Search for the cell housing the specified text and yield its [X, Y] center coordinate. 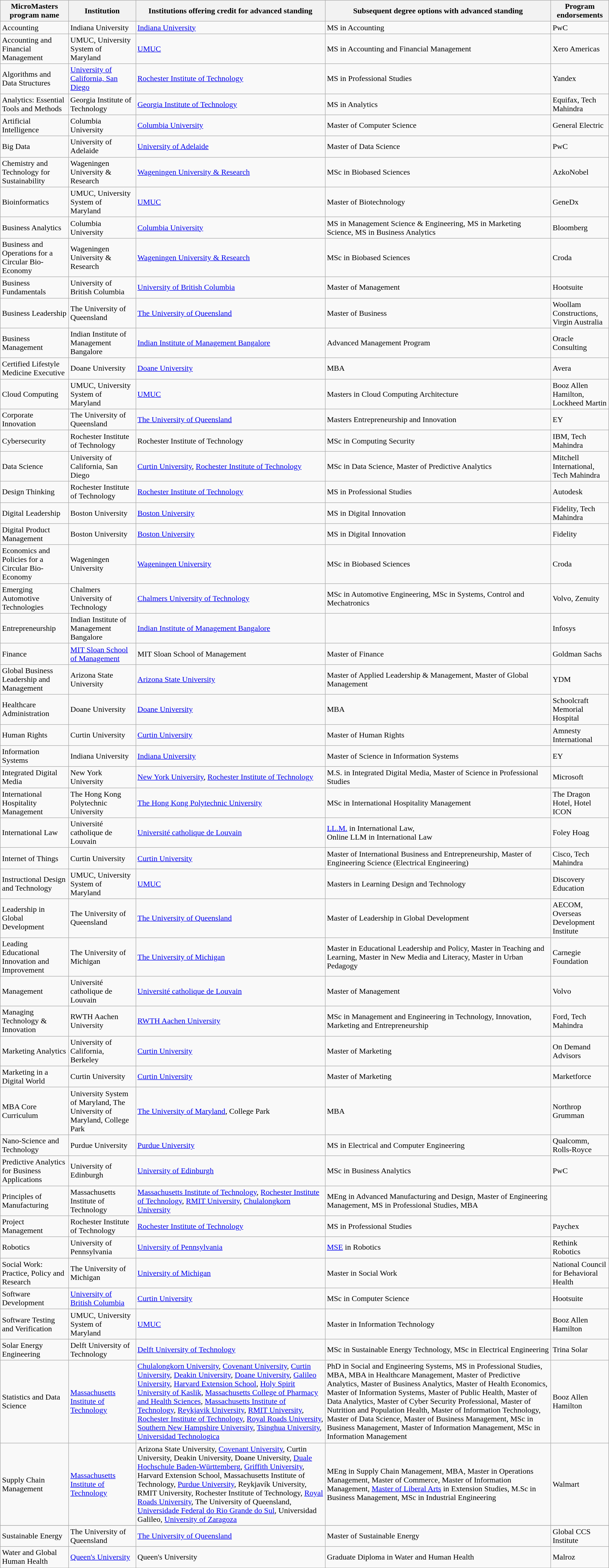
Autodesk [580, 492]
Xero Americas [580, 49]
Booz Allen Hamilton, Lockheed Martin [580, 394]
Goldman Sachs [580, 654]
Accounting [34, 28]
Business Fundamentals [34, 287]
New York University [102, 777]
Cisco, Tech Mahindra [580, 858]
International Hospitality Management [34, 803]
Master of Biotechnology [438, 202]
MSc in Automotive Engineering, MSc in Systems, Control and Mechatronics [438, 598]
MBA Core Curriculum [34, 1111]
Finance [34, 654]
Masters in Learning Design and Technology [438, 884]
MicroMasters program name [34, 11]
Rethink Robotics [580, 1247]
Qualcomm, Rolls-Royce [580, 1145]
Software Testing and Verification [34, 1324]
LL.M. in International Law,Online LLM in International Law [438, 833]
Marketforce [580, 1076]
Northrop Grumman [580, 1111]
AECOM, Overseas Development Institute [580, 918]
University of Michigan [230, 1273]
Master of Human Rights [438, 735]
Trina Solar [580, 1349]
Artificial Intelligence [34, 126]
Business Analytics [34, 228]
Ford, Tech Mahindra [580, 1021]
General Electric [580, 126]
Massachusetts Institute of Technology, Rochester Institute of Technology, RMIT University, Chulalongkorn University [230, 1201]
MEng in Advanced Manufacturing and Design, Master of Engineering Management, MS in Professional Studies, MBA [438, 1201]
GeneDx [580, 202]
The Dragon Hotel, Hotel ICON [580, 803]
M.S. in Integrated Digital Media, Master of Science in Professional Studies [438, 777]
Discovery Education [580, 884]
Institution [102, 11]
Master of Applied Leadership & Management, Master of Global Management [438, 679]
Leadership in Global Development [34, 918]
MSc in Sustainable Energy Technology, MSc in Electrical Engineering [438, 1349]
Certified Lifestyle Medicine Executive [34, 369]
Avera [580, 369]
Entrepreneurship [34, 628]
Cybersecurity [34, 441]
MS in Analytics [438, 104]
Masters Entrepreneurship and Innovation [438, 419]
Information Systems [34, 756]
University of California, Berkeley [102, 1051]
Economics and Policies for a Circular Bio-Economy [34, 564]
Global CCS Institute [580, 1536]
Woollam Constructions, Virgin Australia [580, 313]
Data Science [34, 466]
Nano-Science and Technology [34, 1145]
Statistics and Data Science [34, 1402]
Volvo [580, 991]
Foley Hoag [580, 833]
Yandex [580, 79]
Principles of Manufacturing [34, 1201]
Masters in Cloud Computing Architecture [438, 394]
Master of Sustainable Energy [438, 1536]
Paychex [580, 1227]
National Council for Behavioral Health [580, 1273]
Amnesty International [580, 735]
MS in Accounting and Financial Management [438, 49]
Corporate Innovation [34, 419]
Master in Social Work [438, 1273]
Internet of Things [34, 858]
Social Work: Practice, Policy and Research [34, 1273]
Program endorsements [580, 11]
Volvo, Zenuity [580, 598]
Curtin University, Rochester Institute of Technology [230, 466]
The University of Maryland, College Park [230, 1111]
Master of International Business and Entrepreneurship, Master of Engineering Science (Electrical Engineering) [438, 858]
Marketing in a Digital World [34, 1076]
Algorithms and Data Structures [34, 79]
Schoolcraft Memorial Hospital [580, 709]
Fidelity, Tech Mahindra [580, 513]
Digital Product Management [34, 534]
Business Management [34, 343]
YDM [580, 679]
International Law [34, 833]
Sustainable Energy [34, 1536]
Water and Global Human Health [34, 1557]
Fidelity [580, 534]
Master of Business [438, 313]
Robotics [34, 1247]
Design Thinking [34, 492]
MSc in Management and Engineering in Technology, Innovation, Marketing and Entrepreneurship [438, 1021]
Digital Leadership [34, 513]
Equifax, Tech Mahindra [580, 104]
Malroz [580, 1557]
Big Data [34, 146]
Master of Science in Information Systems [438, 756]
Global Business Leadership and Management [34, 679]
MSc in International Hospitality Management [438, 803]
Emerging Automotive Technologies [34, 598]
Solar Energy Engineering [34, 1349]
On Demand Advisors [580, 1051]
Healthcare Administration [34, 709]
Human Rights [34, 735]
Managing Technology & Innovation [34, 1021]
Microsoft [580, 777]
Master in Educational Leadership and Policy, Master in Teaching and Learning, Master in New Media and Literacy, Master in Urban Pedagogy [438, 957]
Supply Chain Management [34, 1484]
MS in Electrical and Computer Engineering [438, 1145]
Bioinformatics [34, 202]
Carnegie Foundation [580, 957]
Predictive Analytics for Business Applications [34, 1171]
Chemistry and Technology for Sustainability [34, 172]
Master of Data Science [438, 146]
Integrated Digital Media [34, 777]
Master of Computer Science [438, 126]
MSc in Business Analytics [438, 1171]
Business Leadership [34, 313]
Project Management [34, 1227]
Infosys [580, 628]
Institutions offering credit for advanced standing [230, 11]
MS in Accounting [438, 28]
Cloud Computing [34, 394]
MSE in Robotics [438, 1247]
Analytics: Essential Tools and Methods [34, 104]
Master in Information Technology [438, 1324]
New York University, Rochester Institute of Technology [230, 777]
MSc in Computing Security [438, 441]
MS in Management Science & Engineering, MS in Marketing Science, MS in Business Analytics [438, 228]
Management [34, 991]
Master of Finance [438, 654]
Oracle Consulting [580, 343]
Bloomberg [580, 228]
Business and Operations for a Circular Bio-Economy [34, 258]
MSc in Data Science, Master of Predictive Analytics [438, 466]
Accounting and Financial Management [34, 49]
Software Development [34, 1299]
MSc in Computer Science [438, 1299]
Instructional Design and Technology [34, 884]
Advanced Management Program [438, 343]
Master of Leadership in Global Development [438, 918]
Mitchell International, Tech Mahindra [580, 466]
Leading Educational Innovation and Improvement [34, 957]
IBM, Tech Mahindra [580, 441]
AzkoNobel [580, 172]
University System of Maryland, The University of Maryland, College Park [102, 1111]
Graduate Diploma in Water and Human Health [438, 1557]
Subsequent degree options with advanced standing [438, 11]
Marketing Analytics [34, 1051]
Walmart [580, 1484]
